Output the [X, Y] coordinate of the center of the cell containing the given text.  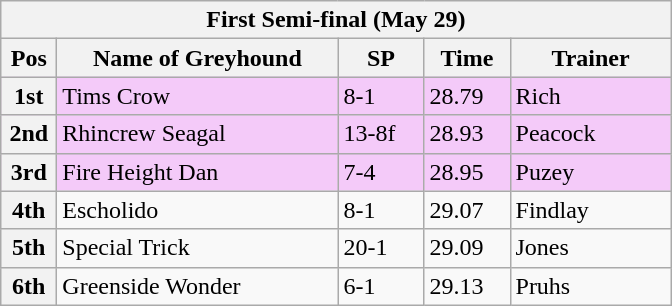
Pos [29, 58]
Time [467, 58]
6-1 [381, 286]
SP [381, 58]
Escholido [198, 210]
2nd [29, 134]
Puzey [590, 172]
29.09 [467, 248]
1st [29, 96]
20-1 [381, 248]
Trainer [590, 58]
28.93 [467, 134]
7-4 [381, 172]
29.13 [467, 286]
3rd [29, 172]
Pruhs [590, 286]
Peacock [590, 134]
5th [29, 248]
Jones [590, 248]
29.07 [467, 210]
Tims Crow [198, 96]
Rhincrew Seagal [198, 134]
Rich [590, 96]
6th [29, 286]
Special Trick [198, 248]
4th [29, 210]
First Semi-final (May 29) [336, 20]
28.95 [467, 172]
13-8f [381, 134]
Greenside Wonder [198, 286]
Fire Height Dan [198, 172]
Name of Greyhound [198, 58]
28.79 [467, 96]
Findlay [590, 210]
